Detect which cell encompasses the target text, then output its (x, y) center coordinate. 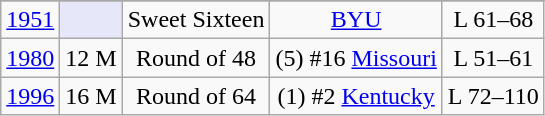
Round of 64 (196, 96)
(1) #2 Kentucky (356, 96)
(5) #16 Missouri (356, 58)
12 M (91, 58)
16 M (91, 96)
L 51–61 (493, 58)
L 61–68 (493, 20)
Round of 48 (196, 58)
BYU (356, 20)
L 72–110 (493, 96)
1951 (30, 20)
1980 (30, 58)
1996 (30, 96)
Sweet Sixteen (196, 20)
